For the text-containing cell, return its midpoint in (X, Y) coordinate format. 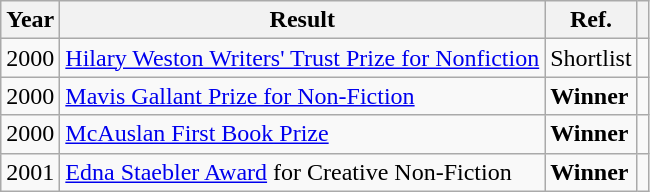
2001 (30, 172)
Mavis Gallant Prize for Non-Fiction (302, 96)
Hilary Weston Writers' Trust Prize for Nonfiction (302, 58)
Shortlist (591, 58)
Ref. (591, 20)
McAuslan First Book Prize (302, 134)
Result (302, 20)
Year (30, 20)
Edna Staebler Award for Creative Non-Fiction (302, 172)
